Locate the cell with the specified text and output its (X, Y) center coordinate. 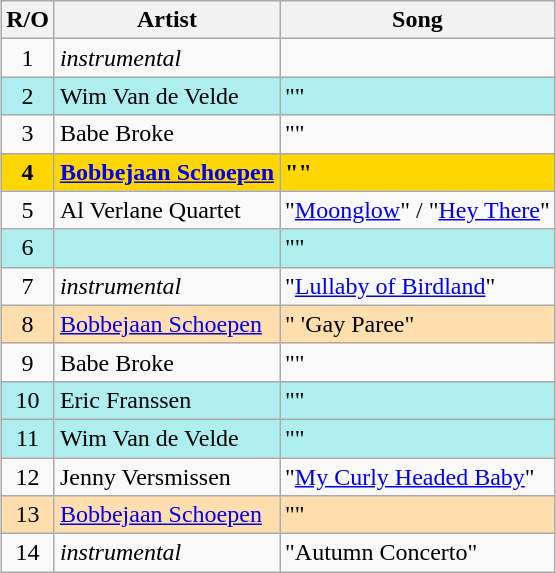
12 (28, 477)
3 (28, 134)
"My Curly Headed Baby" (418, 477)
10 (28, 400)
Al Verlane Quartet (166, 210)
5 (28, 210)
6 (28, 248)
14 (28, 553)
8 (28, 324)
Jenny Versmissen (166, 477)
2 (28, 96)
" 'Gay Paree" (418, 324)
13 (28, 515)
9 (28, 362)
"Autumn Concerto" (418, 553)
Song (418, 20)
11 (28, 438)
Eric Franssen (166, 400)
4 (28, 172)
Artist (166, 20)
7 (28, 286)
"Moonglow" / "Hey There" (418, 210)
R/O (28, 20)
"Lullaby of Birdland" (418, 286)
1 (28, 58)
